Provide the (x, y) coordinate of the cell's center where the given text is located.  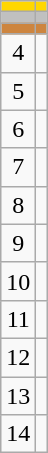
9 (18, 243)
14 (18, 434)
7 (18, 167)
4 (18, 53)
6 (18, 129)
8 (18, 205)
12 (18, 357)
11 (18, 319)
13 (18, 395)
5 (18, 91)
10 (18, 281)
